Output the (X, Y) coordinate of the center of the cell containing the given text.  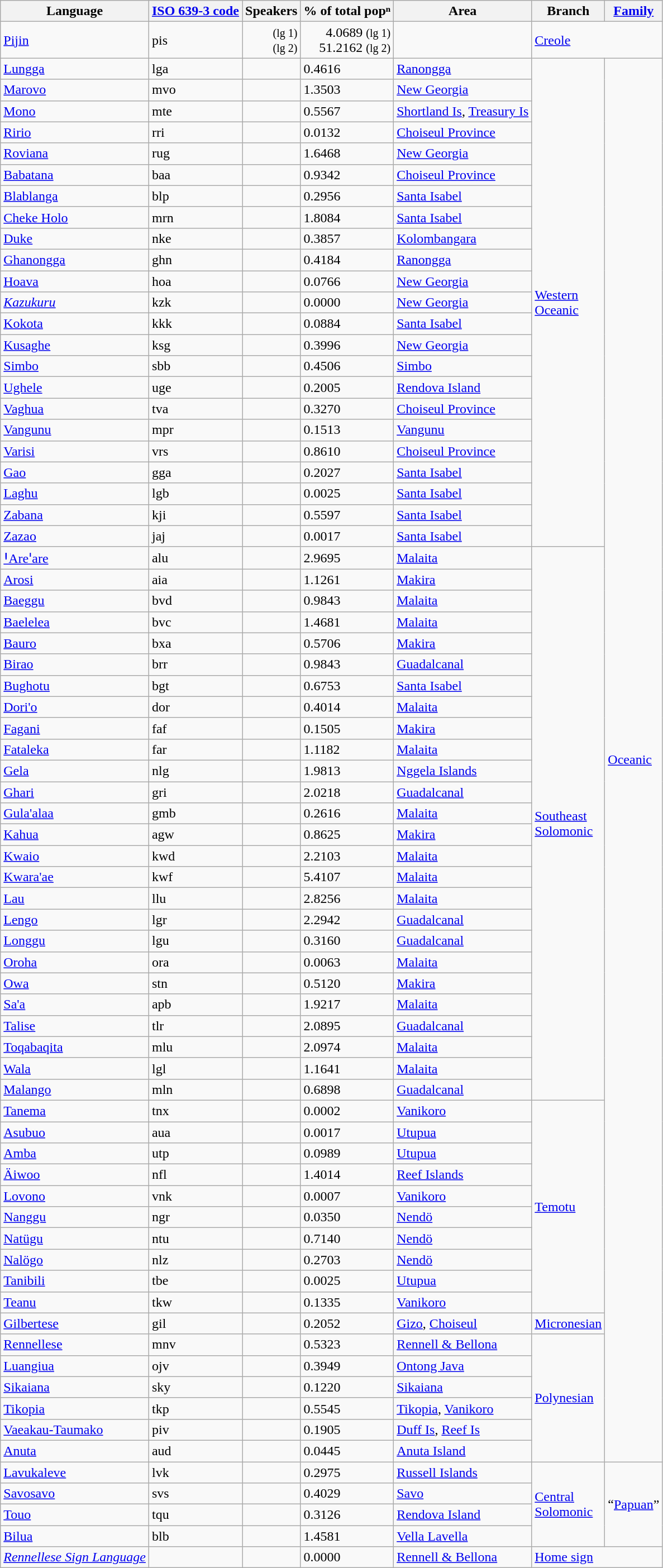
5.4107 (347, 877)
gri (195, 792)
rug (195, 154)
Gela (75, 771)
0.5120 (347, 983)
ISO 639-3 code (195, 11)
Toqabaqita (75, 1047)
lgu (195, 941)
utp (195, 1154)
Oceanic (633, 760)
0.5323 (347, 1345)
“Papuan” (633, 1504)
Ririo (75, 132)
Gilbertese (75, 1323)
gga (195, 472)
0.1505 (347, 728)
1.9813 (347, 771)
brr (195, 665)
blb (195, 1536)
Natügu (75, 1239)
0.2027 (347, 472)
0.7140 (347, 1239)
ntu (195, 1239)
0.8625 (347, 835)
0.1513 (347, 430)
0.5567 (347, 111)
tkw (195, 1302)
Duke (75, 238)
apb (195, 1005)
Dori'o (75, 707)
0.6898 (347, 1089)
1.4581 (347, 1536)
0.1905 (347, 1430)
Russell Islands (462, 1473)
Duff Is, Reef Is (462, 1430)
Kusaghe (75, 345)
0.2052 (347, 1323)
Luangiua (75, 1366)
Wala (75, 1068)
mte (195, 111)
Tanema (75, 1111)
Lengo (75, 920)
ꞋAreꞌare (75, 558)
kwd (195, 856)
Cheke Holo (75, 217)
Gizo, Choiseul (462, 1323)
nlg (195, 771)
tbe (195, 1281)
svs (195, 1494)
Rennellese (75, 1345)
stn (195, 983)
Babatana (75, 175)
Kokota (75, 324)
Owa (75, 983)
lga (195, 69)
Language (75, 11)
Vaghua (75, 409)
Baeggu (75, 601)
kzk (195, 303)
aua (195, 1132)
Gula'alaa (75, 814)
0.5706 (347, 643)
dor (195, 707)
Vaeakau-Taumako (75, 1430)
0.4184 (347, 260)
Blablanga (75, 196)
0.0007 (347, 1196)
Marovo (75, 90)
1.3503 (347, 90)
Baelelea (75, 622)
Pijin (75, 40)
nlz (195, 1260)
Bughotu (75, 686)
rri (195, 132)
0.8610 (347, 451)
Nanggu (75, 1217)
2.8256 (347, 898)
Varisi (75, 451)
Savo (462, 1494)
vnk (195, 1196)
Touo (75, 1515)
mpr (195, 430)
Kwara'ae (75, 877)
1.1641 (347, 1068)
aia (195, 580)
uge (195, 388)
Malango (75, 1089)
llu (195, 898)
Longgu (75, 941)
Micronesian (569, 1323)
Rennellese Sign Language (75, 1557)
0.0132 (347, 132)
Bauro (75, 643)
lgb (195, 494)
0.1220 (347, 1387)
mnv (195, 1345)
bxa (195, 643)
jaj (195, 536)
gil (195, 1323)
0.3126 (347, 1515)
Amba (75, 1154)
Creole (597, 40)
bvc (195, 622)
Lovono (75, 1196)
1.8084 (347, 217)
Zazao (75, 536)
Asubuo (75, 1132)
Oroha (75, 962)
Kahua (75, 835)
Kazukuru (75, 303)
2.0218 (347, 792)
Anuta Island (462, 1451)
Lavukaleve (75, 1473)
Roviana (75, 154)
CentralSolomonic (569, 1504)
tlr (195, 1026)
0.4029 (347, 1494)
WesternOceanic (569, 303)
Talise (75, 1026)
Polynesian (569, 1398)
Lungga (75, 69)
Lau (75, 898)
Fagani (75, 728)
Zabana (75, 515)
Birao (75, 665)
0.0445 (347, 1451)
Area (462, 11)
Gao (75, 472)
2.2103 (347, 856)
lvk (195, 1473)
0.4616 (347, 69)
Speakers (271, 11)
2.0895 (347, 1026)
0.9342 (347, 175)
ngr (195, 1217)
tqu (195, 1515)
tkp (195, 1408)
Arosi (75, 580)
Äiwoo (75, 1175)
0.4014 (347, 707)
% of total popⁿ (347, 11)
0.2975 (347, 1473)
Teanu (75, 1302)
(lg 1) (lg 2) (271, 40)
0.3160 (347, 941)
Fataleka (75, 749)
2.9695 (347, 558)
Ghari (75, 792)
tnx (195, 1111)
Kwaio (75, 856)
Nalögo (75, 1260)
1.4014 (347, 1175)
blp (195, 196)
0.2616 (347, 814)
ghn (195, 260)
ojv (195, 1366)
alu (195, 558)
Tikopia, Vanikoro (462, 1408)
ksg (195, 345)
2.2942 (347, 920)
1.1261 (347, 580)
mvo (195, 90)
1.1182 (347, 749)
0.1335 (347, 1302)
Hoava (75, 281)
0.2956 (347, 196)
0.0350 (347, 1217)
Home sign (597, 1557)
4.0689 (lg 1)51.2162 (lg 2) (347, 40)
mrn (195, 217)
0.0002 (347, 1111)
Shortland Is, Treasury Is (462, 111)
0.5545 (347, 1408)
Laghu (75, 494)
Anuta (75, 1451)
0.0884 (347, 324)
gmb (195, 814)
2.0974 (347, 1047)
mln (195, 1089)
hoa (195, 281)
0.6753 (347, 686)
0.3270 (347, 409)
vrs (195, 451)
Mono (75, 111)
baa (195, 175)
1.4681 (347, 622)
tva (195, 409)
bvd (195, 601)
Tanibili (75, 1281)
0.2005 (347, 388)
0.0989 (347, 1154)
piv (195, 1430)
nke (195, 238)
far (195, 749)
1.6468 (347, 154)
Bilua (75, 1536)
kwf (195, 877)
aud (195, 1451)
Tikopia (75, 1408)
sbb (195, 366)
agw (195, 835)
lgl (195, 1068)
Ghanongga (75, 260)
nfl (195, 1175)
Branch (569, 11)
Vella Lavella (462, 1536)
SoutheastSolomonic (569, 823)
0.0766 (347, 281)
0.3996 (347, 345)
faf (195, 728)
Nggela Islands (462, 771)
ora (195, 962)
Ontong Java (462, 1366)
0.0063 (347, 962)
0.2703 (347, 1260)
lgr (195, 920)
1.9217 (347, 1005)
Family (633, 11)
mlu (195, 1047)
sky (195, 1387)
pis (195, 40)
0.4506 (347, 366)
kkk (195, 324)
Sa'a (75, 1005)
Temotu (569, 1206)
0.5597 (347, 515)
0.3949 (347, 1366)
bgt (195, 686)
Kolombangara (462, 238)
0.3857 (347, 238)
kji (195, 515)
Savosavo (75, 1494)
Reef Islands (462, 1175)
Ughele (75, 388)
